Locate the cell with the specified text and output its (x, y) center coordinate. 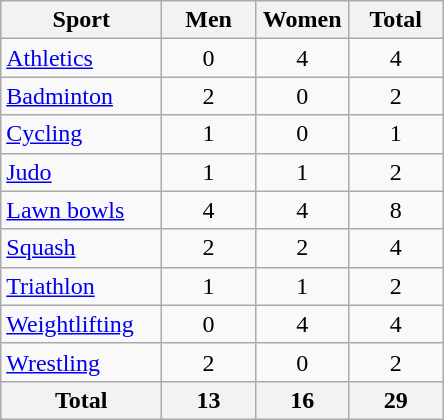
Athletics (82, 58)
Badminton (82, 96)
29 (396, 400)
Men (209, 20)
Squash (82, 248)
Sport (82, 20)
Lawn bowls (82, 210)
Cycling (82, 134)
Wrestling (82, 362)
8 (396, 210)
16 (302, 400)
Women (302, 20)
13 (209, 400)
Weightlifting (82, 324)
Triathlon (82, 286)
Judo (82, 172)
